Provide the [X, Y] coordinate of the cell's center where the given text is located.  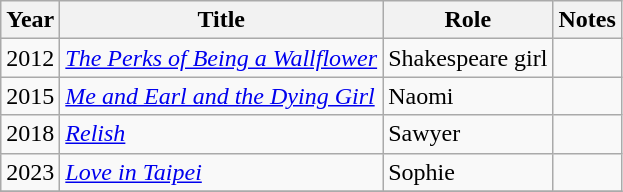
Shakespeare girl [468, 58]
2012 [30, 58]
2015 [30, 96]
Notes [587, 20]
Role [468, 20]
Love in Taipei [222, 172]
Me and Earl and the Dying Girl [222, 96]
Relish [222, 134]
Sophie [468, 172]
Naomi [468, 96]
Year [30, 20]
2018 [30, 134]
Title [222, 20]
The Perks of Being a Wallflower [222, 58]
Sawyer [468, 134]
2023 [30, 172]
